Return (x, y) of the center of cell containing provided text 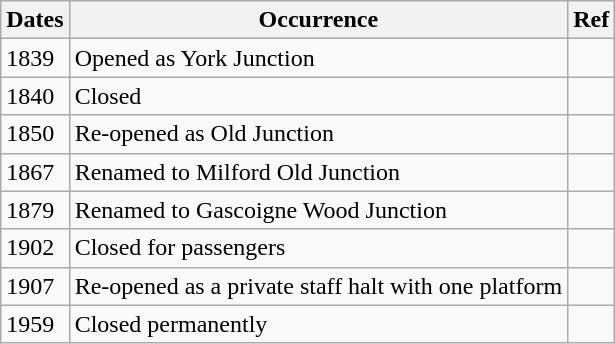
1867 (35, 172)
Re-opened as Old Junction (318, 134)
1850 (35, 134)
Closed permanently (318, 324)
Occurrence (318, 20)
1839 (35, 58)
Closed (318, 96)
Ref (592, 20)
1840 (35, 96)
1959 (35, 324)
Re-opened as a private staff halt with one platform (318, 286)
Renamed to Milford Old Junction (318, 172)
1879 (35, 210)
Dates (35, 20)
Renamed to Gascoigne Wood Junction (318, 210)
Opened as York Junction (318, 58)
Closed for passengers (318, 248)
1902 (35, 248)
1907 (35, 286)
